Capture the cell that displays the provided text and extract its [x, y] central coordinate. 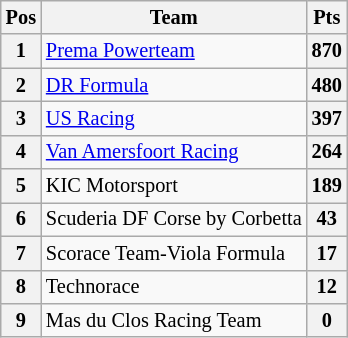
Prema Powerteam [174, 51]
Pos [21, 17]
480 [327, 85]
12 [327, 287]
Van Amersfoort Racing [174, 152]
Scuderia DF Corse by Corbetta [174, 219]
5 [21, 186]
3 [21, 118]
0 [327, 320]
264 [327, 152]
US Racing [174, 118]
189 [327, 186]
397 [327, 118]
1 [21, 51]
9 [21, 320]
Technorace [174, 287]
870 [327, 51]
Mas du Clos Racing Team [174, 320]
KIC Motorsport [174, 186]
Team [174, 17]
Scorace Team-Viola Formula [174, 253]
17 [327, 253]
7 [21, 253]
2 [21, 85]
Pts [327, 17]
DR Formula [174, 85]
6 [21, 219]
8 [21, 287]
4 [21, 152]
43 [327, 219]
